Identify which cell holds the provided text, then report its (X, Y) central coordinate. 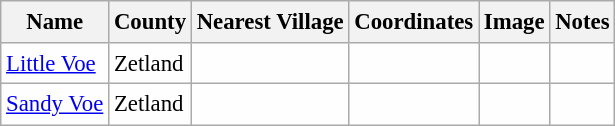
Coordinates (414, 22)
Little Voe (55, 62)
Nearest Village (270, 22)
Name (55, 22)
Notes (582, 22)
Image (514, 22)
County (150, 22)
Sandy Voe (55, 104)
